Scan for the cell matching the given text and deliver its [x, y] coordinate at center. 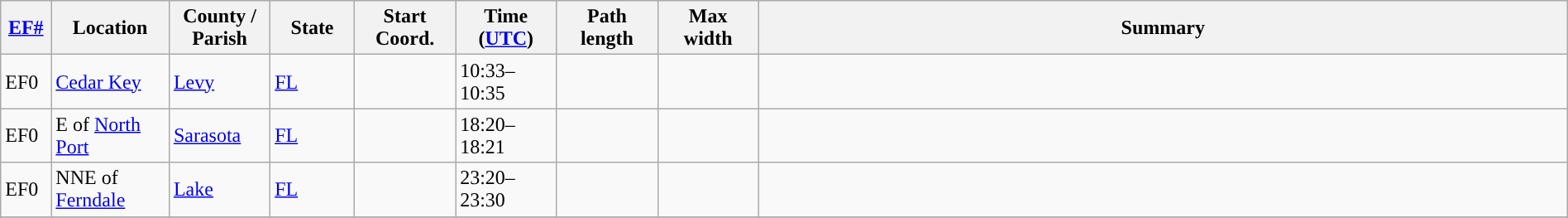
Summary [1163, 28]
Levy [219, 81]
23:20–23:30 [506, 189]
Start Coord. [404, 28]
18:20–18:21 [506, 136]
NNE of Ferndale [111, 189]
Max width [708, 28]
County / Parish [219, 28]
Cedar Key [111, 81]
10:33–10:35 [506, 81]
Path length [607, 28]
State [313, 28]
Location [111, 28]
E of North Port [111, 136]
Lake [219, 189]
Time (UTC) [506, 28]
EF# [26, 28]
Sarasota [219, 136]
